Find where the given text appears and provide that cell's center as [x, y] coordinate. 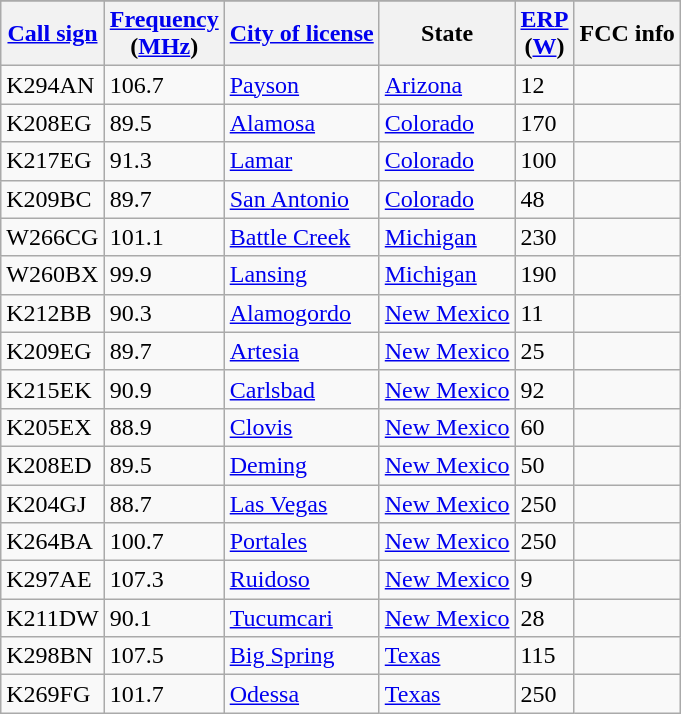
K204GJ [53, 503]
190 [544, 275]
28 [544, 618]
Lamar [302, 161]
ERP(W) [544, 34]
K215EK [53, 389]
60 [544, 427]
92 [544, 389]
Las Vegas [302, 503]
170 [544, 123]
Battle Creek [302, 237]
Alamosa [302, 123]
99.9 [164, 275]
W266CG [53, 237]
107.5 [164, 656]
Payson [302, 85]
101.1 [164, 237]
K205EX [53, 427]
Carlsbad [302, 389]
K217EG [53, 161]
12 [544, 85]
50 [544, 465]
88.9 [164, 427]
K209EG [53, 351]
230 [544, 237]
88.7 [164, 503]
FCC info [627, 34]
K264BA [53, 542]
Ruidoso [302, 580]
K298BN [53, 656]
90.3 [164, 313]
City of license [302, 34]
100 [544, 161]
48 [544, 199]
90.1 [164, 618]
Deming [302, 465]
106.7 [164, 85]
K211DW [53, 618]
K269FG [53, 694]
Alamogordo [302, 313]
Clovis [302, 427]
Big Spring [302, 656]
Frequency(MHz) [164, 34]
9 [544, 580]
K209BC [53, 199]
K212BB [53, 313]
Artesia [302, 351]
91.3 [164, 161]
Arizona [447, 85]
100.7 [164, 542]
115 [544, 656]
W260BX [53, 275]
Odessa [302, 694]
Portales [302, 542]
K208ED [53, 465]
Call sign [53, 34]
Tucumcari [302, 618]
90.9 [164, 389]
State [447, 34]
San Antonio [302, 199]
11 [544, 313]
25 [544, 351]
101.7 [164, 694]
K208EG [53, 123]
107.3 [164, 580]
Lansing [302, 275]
K294AN [53, 85]
K297AE [53, 580]
